Detect which cell encompasses the target text, then output its [x, y] center coordinate. 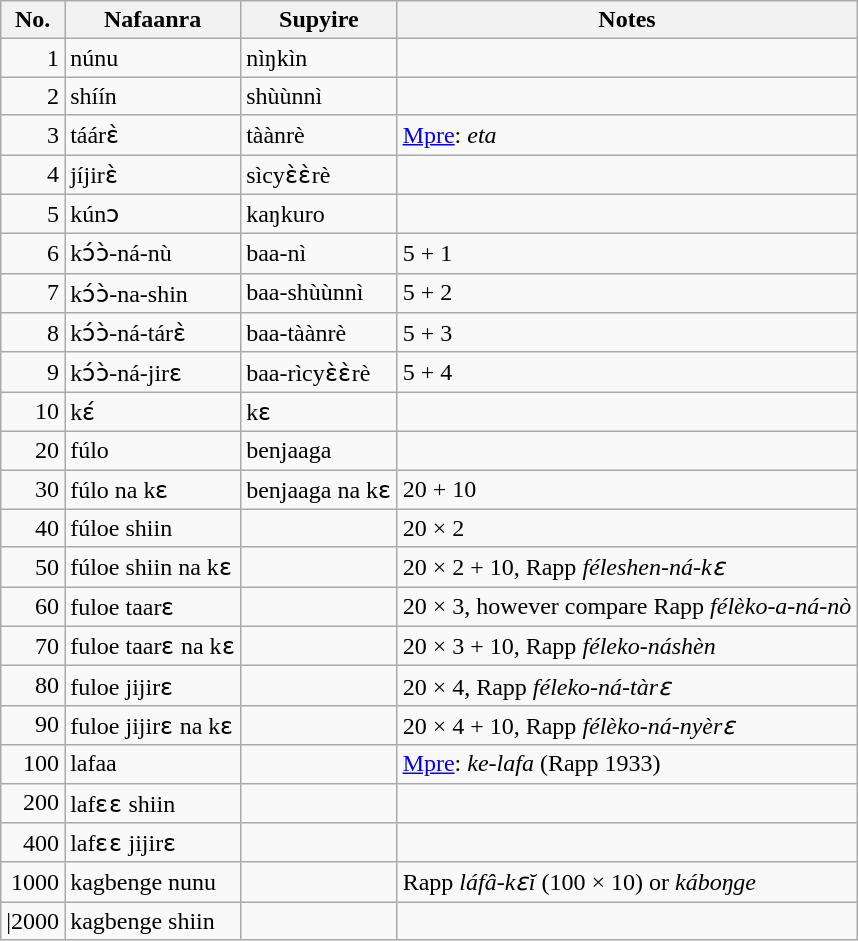
Mpre: eta [627, 135]
lafɛɛ shiin [153, 803]
20 × 2 + 10, Rapp féleshen-ná-kɛ [627, 567]
benjaaga na kɛ [319, 490]
20 × 4, Rapp féleko-ná-tàrɛ [627, 686]
fuloe jijirɛ na kɛ [153, 725]
kɔ́ɔ̀-ná-nù [153, 254]
jíjirɛ̀ [153, 174]
1 [33, 58]
200 [33, 803]
kagbenge shiin [153, 921]
5 [33, 214]
90 [33, 725]
No. [33, 20]
lafaa [153, 764]
fúloe shiin na kɛ [153, 567]
8 [33, 333]
Nafaanra [153, 20]
5 + 4 [627, 372]
baa-nì [319, 254]
4 [33, 174]
7 [33, 293]
Notes [627, 20]
80 [33, 686]
fuloe taarɛ na kɛ [153, 646]
5 + 1 [627, 254]
kɔ́ɔ̀-na-shin [153, 293]
táárɛ̀ [153, 135]
Rapp láfâ-kɛĭ (100 × 10) or káboŋge [627, 882]
núnu [153, 58]
6 [33, 254]
baa-shùùnnì [319, 293]
kɛ [319, 412]
nìŋkìn [319, 58]
fuloe jijirɛ [153, 686]
Supyire [319, 20]
60 [33, 607]
Mpre: ke-lafa (Rapp 1933) [627, 764]
20 × 3 + 10, Rapp féleko-náshèn [627, 646]
20 × 4 + 10, Rapp félèko-ná-nyèrɛ [627, 725]
tàànrè [319, 135]
kɔ́ɔ̀-ná-tárɛ̀ [153, 333]
100 [33, 764]
fuloe taarɛ [153, 607]
shíín [153, 96]
5 + 3 [627, 333]
fúlo na kɛ [153, 490]
50 [33, 567]
kagbenge nunu [153, 882]
kɛ́ [153, 412]
|2000 [33, 921]
20 + 10 [627, 490]
baa-tàànrè [319, 333]
kúnɔ [153, 214]
5 + 2 [627, 293]
benjaaga [319, 450]
70 [33, 646]
30 [33, 490]
400 [33, 843]
10 [33, 412]
3 [33, 135]
kaŋkuro [319, 214]
shùùnnì [319, 96]
20 × 3, however compare Rapp félèko-a-ná-nò [627, 607]
baa-rìcyɛ̀ɛ̀rè [319, 372]
1000 [33, 882]
20 × 2 [627, 528]
2 [33, 96]
fúloe shiin [153, 528]
40 [33, 528]
lafɛɛ jijirɛ [153, 843]
kɔ́ɔ̀-ná-jirɛ [153, 372]
20 [33, 450]
fúlo [153, 450]
9 [33, 372]
sìcyɛ̀ɛ̀rè [319, 174]
